Detect which cell encompasses the target text, then output its [x, y] center coordinate. 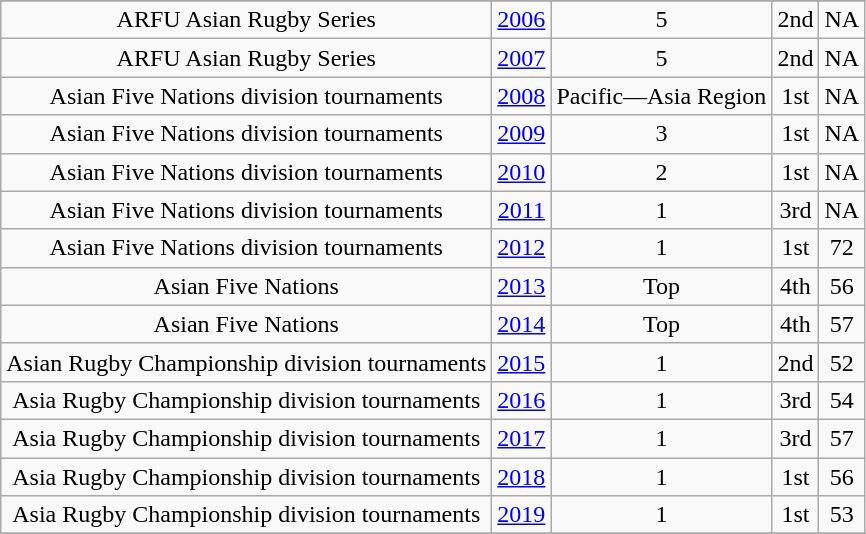
2018 [522, 477]
72 [842, 248]
2010 [522, 172]
2008 [522, 96]
54 [842, 400]
53 [842, 515]
2019 [522, 515]
2009 [522, 134]
Pacific—Asia Region [662, 96]
2016 [522, 400]
2011 [522, 210]
52 [842, 362]
2015 [522, 362]
3 [662, 134]
Asian Rugby Championship division tournaments [246, 362]
2013 [522, 286]
2007 [522, 58]
2012 [522, 248]
2014 [522, 324]
2017 [522, 438]
2 [662, 172]
2006 [522, 20]
